Locate the cell with the specified text and output its (X, Y) center coordinate. 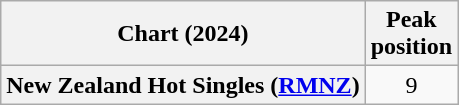
Peakposition (411, 34)
9 (411, 85)
New Zealand Hot Singles (RMNZ) (183, 85)
Chart (2024) (183, 34)
